Identify which cell holds the provided text, then report its (x, y) central coordinate. 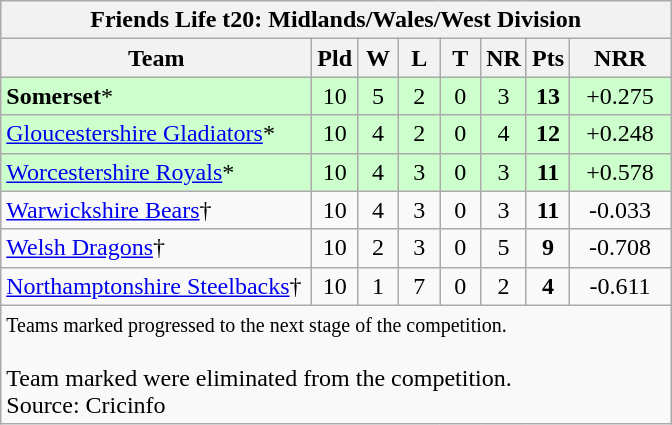
12 (548, 134)
-0.708 (620, 248)
Teams marked progressed to the next stage of the competition.Team marked were eliminated from the competition.Source: Cricinfo (336, 364)
W (378, 58)
-0.611 (620, 286)
+0.578 (620, 172)
T (460, 58)
9 (548, 248)
Somerset* (156, 96)
7 (420, 286)
NR (504, 58)
L (420, 58)
Warwickshire Bears† (156, 210)
Worcestershire Royals* (156, 172)
NRR (620, 58)
Gloucestershire Gladiators* (156, 134)
Welsh Dragons† (156, 248)
1 (378, 286)
Pts (548, 58)
-0.033 (620, 210)
Friends Life t20: Midlands/Wales/West Division (336, 20)
13 (548, 96)
+0.248 (620, 134)
Northamptonshire Steelbacks† (156, 286)
+0.275 (620, 96)
Team (156, 58)
Pld (335, 58)
